Detect which cell encompasses the target text, then output its (x, y) center coordinate. 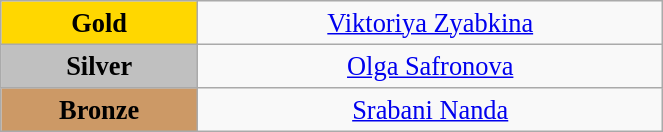
Bronze (100, 109)
Silver (100, 66)
Gold (100, 22)
Olga Safronova (430, 66)
Srabani Nanda (430, 109)
Viktoriya Zyabkina (430, 22)
